Provide the (x, y) coordinate of the cell's center where the given text is located.  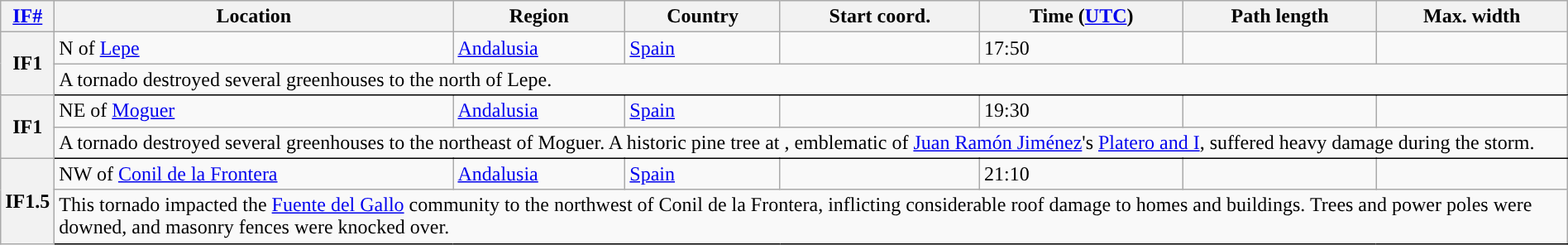
IF# (28, 17)
17:50 (1081, 48)
A tornado destroyed several greenhouses to the north of Lepe. (810, 79)
Max. width (1472, 17)
Time (UTC) (1081, 17)
Path length (1280, 17)
19:30 (1081, 111)
NE of Moguer (254, 111)
Country (703, 17)
Region (539, 17)
IF1.5 (28, 200)
N of Lepe (254, 48)
Start coord. (880, 17)
21:10 (1081, 174)
NW of Conil de la Frontera (254, 174)
Location (254, 17)
